For the text-containing cell, return its midpoint in (X, Y) coordinate format. 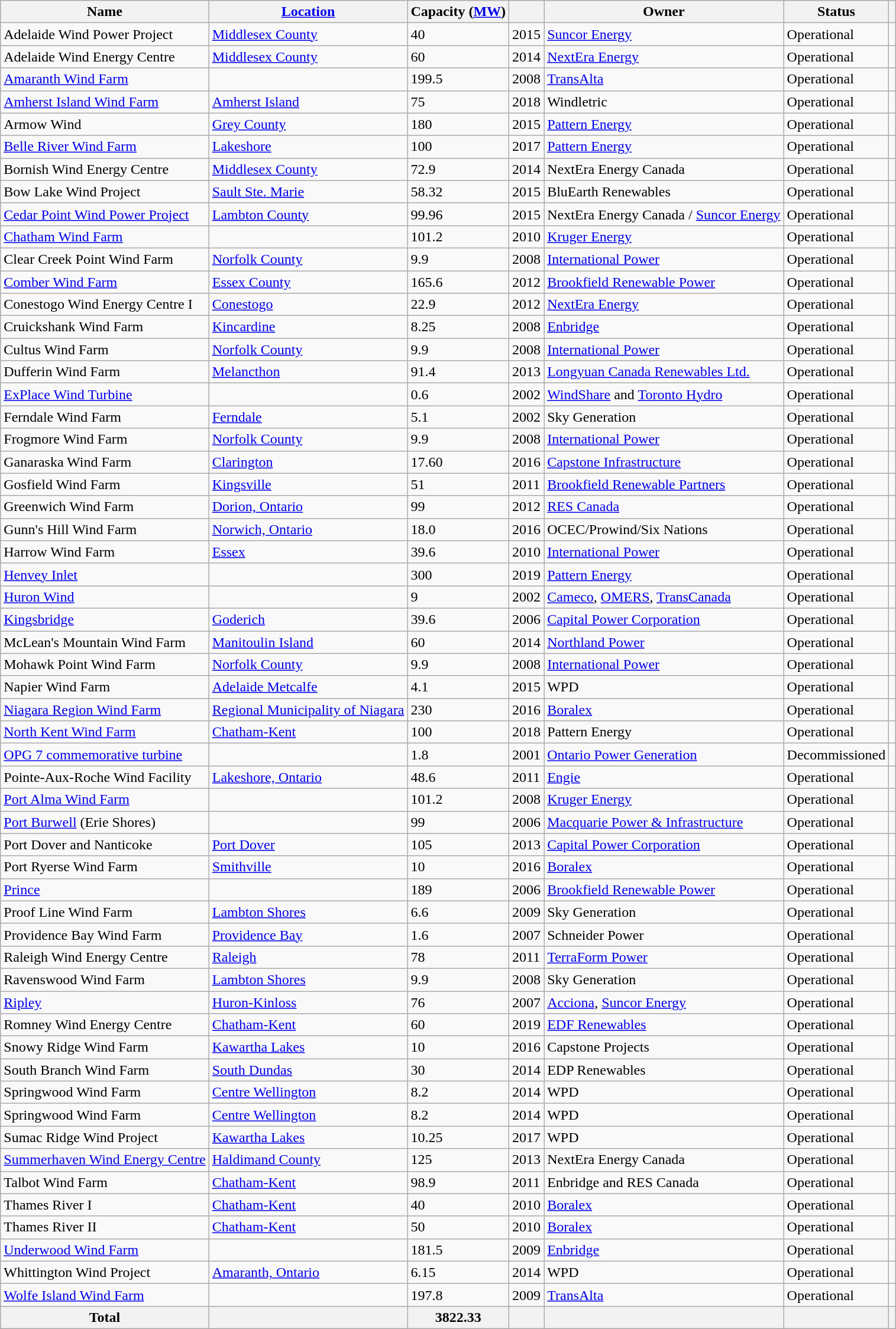
Kingsbridge (105, 619)
South Branch Wind Farm (105, 1070)
17.60 (458, 462)
165.6 (458, 282)
Essex County (308, 282)
Capstone Infrastructure (664, 462)
Manitoulin Island (308, 642)
199.5 (458, 79)
Thames River I (105, 1205)
Gunn's Hill Wind Farm (105, 529)
Melancthon (308, 372)
Thames River II (105, 1227)
Port Burwell (Erie Shores) (105, 822)
Dufferin Wind Farm (105, 372)
51 (458, 484)
125 (458, 1160)
4.1 (458, 687)
Clarington (308, 462)
Acciona, Suncor Energy (664, 1003)
Napier Wind Farm (105, 687)
98.9 (458, 1182)
Sumac Ridge Wind Project (105, 1137)
197.8 (458, 1295)
Ripley (105, 1003)
Goderich (308, 619)
76 (458, 1003)
Essex (308, 552)
Bow Lake Wind Project (105, 192)
Norwich, Ontario (308, 529)
BluEarth Renewables (664, 192)
Prince (105, 890)
Chatham Wind Farm (105, 237)
Port Dover (308, 845)
Capacity (MW) (458, 12)
9 (458, 597)
Proof Line Wind Farm (105, 912)
6.6 (458, 912)
Amherst Island (308, 102)
Gosfield Wind Farm (105, 484)
Amaranth Wind Farm (105, 79)
Adelaide Metcalfe (308, 687)
ExPlace Wind Turbine (105, 395)
22.9 (458, 305)
Armow Wind (105, 124)
50 (458, 1227)
Decommissioned (836, 755)
Wolfe Island Wind Farm (105, 1295)
Northland Power (664, 642)
Name (105, 12)
30 (458, 1070)
Ontario Power Generation (664, 755)
Schneider Power (664, 934)
Sault Ste. Marie (308, 192)
Comber Wind Farm (105, 282)
Kingsville (308, 484)
Suncor Energy (664, 34)
Providence Bay (308, 934)
Raleigh (308, 957)
OPG 7 commemorative turbine (105, 755)
230 (458, 710)
Lambton County (308, 214)
Ferndale (308, 417)
105 (458, 845)
Mohawk Point Wind Farm (105, 665)
1.8 (458, 755)
189 (458, 890)
Owner (664, 12)
Grey County (308, 124)
Conestogo Wind Energy Centre I (105, 305)
Summerhaven Wind Energy Centre (105, 1160)
180 (458, 124)
Total (105, 1317)
Brookfield Renewable Partners (664, 484)
Enbridge and RES Canada (664, 1182)
Status (836, 12)
Cameco, OMERS, TransCanada (664, 597)
Kincardine (308, 327)
EDP Renewables (664, 1070)
99.96 (458, 214)
Henvey Inlet (105, 574)
Windletric (664, 102)
Frogmore Wind Farm (105, 439)
Ferndale Wind Farm (105, 417)
1.6 (458, 934)
Cruickshank Wind Farm (105, 327)
Talbot Wind Farm (105, 1182)
Macquarie Power & Infrastructure (664, 822)
Amherst Island Wind Farm (105, 102)
Lakeshore (308, 147)
Huron Wind (105, 597)
South Dundas (308, 1070)
Romney Wind Energy Centre (105, 1025)
10.25 (458, 1137)
Dorion, Ontario (308, 507)
Ganaraska Wind Farm (105, 462)
Location (308, 12)
Ravenswood Wind Farm (105, 979)
OCEC/Prowind/Six Nations (664, 529)
Providence Bay Wind Farm (105, 934)
Engie (664, 777)
Amaranth, Ontario (308, 1272)
Greenwich Wind Farm (105, 507)
Bornish Wind Energy Centre (105, 169)
8.25 (458, 327)
0.6 (458, 395)
Longyuan Canada Renewables Ltd. (664, 372)
Adelaide Wind Energy Centre (105, 57)
48.6 (458, 777)
75 (458, 102)
Capstone Projects (664, 1047)
72.9 (458, 169)
Niagara Region Wind Farm (105, 710)
6.15 (458, 1272)
2001 (526, 755)
3822.33 (458, 1317)
Cedar Point Wind Power Project (105, 214)
Adelaide Wind Power Project (105, 34)
Haldimand County (308, 1160)
RES Canada (664, 507)
Snowy Ridge Wind Farm (105, 1047)
EDF Renewables (664, 1025)
5.1 (458, 417)
WindShare and Toronto Hydro (664, 395)
300 (458, 574)
Harrow Wind Farm (105, 552)
Pointe-Aux-Roche Wind Facility (105, 777)
Regional Municipality of Niagara (308, 710)
Port Alma Wind Farm (105, 800)
78 (458, 957)
Smithville (308, 867)
Belle River Wind Farm (105, 147)
TerraForm Power (664, 957)
58.32 (458, 192)
91.4 (458, 372)
Whittington Wind Project (105, 1272)
North Kent Wind Farm (105, 732)
Clear Creek Point Wind Farm (105, 259)
Cultus Wind Farm (105, 350)
181.5 (458, 1250)
Underwood Wind Farm (105, 1250)
McLean's Mountain Wind Farm (105, 642)
18.0 (458, 529)
Lakeshore, Ontario (308, 777)
NextEra Energy Canada / Suncor Energy (664, 214)
Raleigh Wind Energy Centre (105, 957)
Conestogo (308, 305)
Port Dover and Nanticoke (105, 845)
Huron-Kinloss (308, 1003)
Port Ryerse Wind Farm (105, 867)
